Extract the [X, Y] coordinate from the center of the cell holding the provided text.  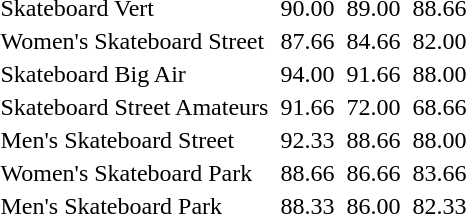
94.00 [308, 74]
87.66 [308, 41]
84.66 [374, 41]
86.66 [374, 173]
72.00 [374, 107]
92.33 [308, 140]
